Locate the cell with the specified text and output its (X, Y) center coordinate. 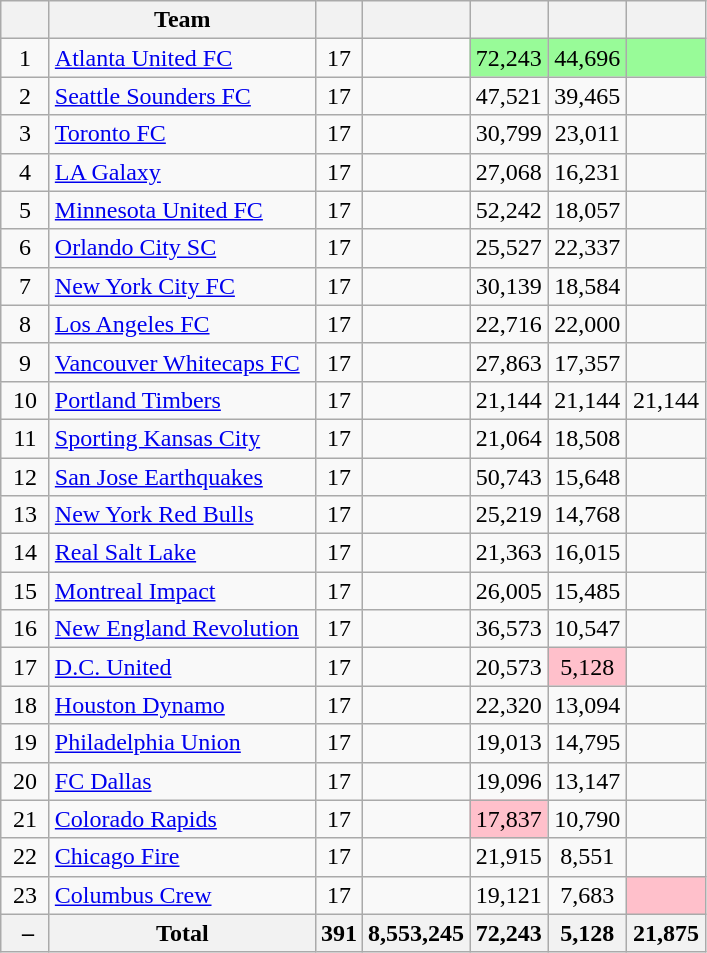
30,799 (510, 134)
23,011 (588, 134)
13,147 (588, 781)
25,219 (510, 515)
27,068 (510, 172)
14,768 (588, 515)
17,837 (510, 819)
21,915 (510, 857)
16,015 (588, 553)
Vancouver Whitecaps FC (182, 362)
25,527 (510, 248)
19,096 (510, 781)
D.C. United (182, 667)
19 (26, 743)
Chicago Fire (182, 857)
Houston Dynamo (182, 705)
2 (26, 96)
22,716 (510, 324)
Toronto FC (182, 134)
20 (26, 781)
Sporting Kansas City (182, 438)
Real Salt Lake (182, 553)
22,000 (588, 324)
21,875 (666, 933)
18,057 (588, 210)
39,465 (588, 96)
Portland Timbers (182, 400)
New York Red Bulls (182, 515)
15,485 (588, 591)
10 (26, 400)
21,363 (510, 553)
15 (26, 591)
26,005 (510, 591)
50,743 (510, 477)
27,863 (510, 362)
14 (26, 553)
Columbus Crew (182, 895)
7,683 (588, 895)
16 (26, 629)
Atlanta United FC (182, 58)
18 (26, 705)
1 (26, 58)
12 (26, 477)
New England Revolution (182, 629)
LA Galaxy (182, 172)
9 (26, 362)
8,551 (588, 857)
Los Angeles FC (182, 324)
Montreal Impact (182, 591)
391 (338, 933)
52,242 (510, 210)
13,094 (588, 705)
22,320 (510, 705)
Colorado Rapids (182, 819)
Philadelphia Union (182, 743)
19,121 (510, 895)
22 (26, 857)
14,795 (588, 743)
15,648 (588, 477)
8,553,245 (416, 933)
San Jose Earthquakes (182, 477)
8 (26, 324)
13 (26, 515)
18,584 (588, 286)
21 (26, 819)
47,521 (510, 96)
FC Dallas (182, 781)
Minnesota United FC (182, 210)
22,337 (588, 248)
6 (26, 248)
17,357 (588, 362)
20,573 (510, 667)
10,547 (588, 629)
36,573 (510, 629)
10,790 (588, 819)
– (26, 933)
New York City FC (182, 286)
19,013 (510, 743)
4 (26, 172)
Team (182, 20)
7 (26, 286)
Seattle Sounders FC (182, 96)
Total (182, 933)
30,139 (510, 286)
16,231 (588, 172)
Orlando City SC (182, 248)
18,508 (588, 438)
3 (26, 134)
11 (26, 438)
21,064 (510, 438)
5 (26, 210)
44,696 (588, 58)
23 (26, 895)
